Capture the cell that displays the provided text and extract its [x, y] central coordinate. 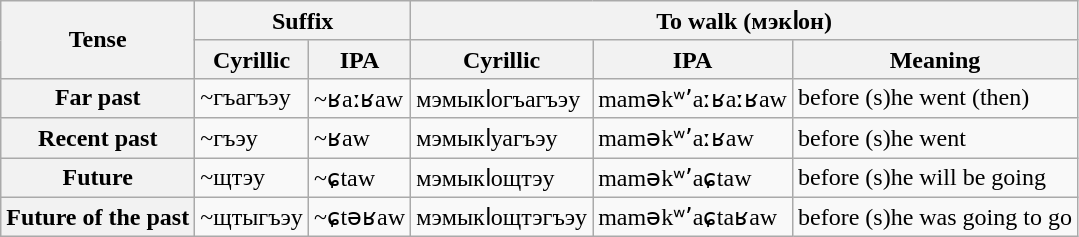
~ʁaw [359, 138]
Suffix [303, 21]
~ɕtəʁaw [359, 217]
~гъэу [252, 138]
~ʁaːʁaw [359, 98]
before (s)he was going to go [934, 217]
Future [98, 178]
~щтэу [252, 178]
Far past [98, 98]
before (s)he went (then) [934, 98]
~гъагъэу [252, 98]
maməkʷʼaɕtaʁaw [693, 217]
Tense [98, 40]
maməkʷʼaːʁaw [693, 138]
To walk (мэкӏон) [744, 21]
Meaning [934, 59]
мэмыкӏогъагъэу [502, 98]
мэмыкӏуагъэу [502, 138]
~ɕtaw [359, 178]
Future of the past [98, 217]
~щтыгъэу [252, 217]
maməkʷʼaɕtaw [693, 178]
Recent past [98, 138]
мэмыкӏощтэгъэу [502, 217]
maməkʷʼaːʁaːʁaw [693, 98]
before (s)he went [934, 138]
before (s)he will be going [934, 178]
мэмыкӏощтэу [502, 178]
